Pinpoint the cell where the given text exists, returning its [x, y] midpoint coordinate. 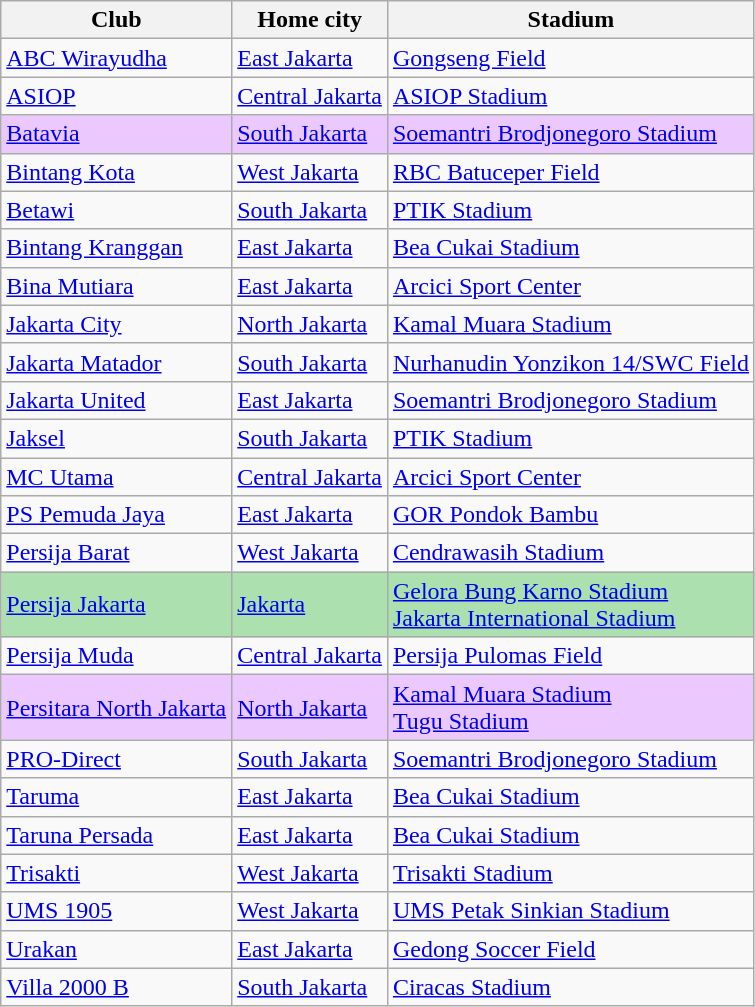
Persija Barat [116, 553]
Jakarta Matador [116, 362]
PRO-Direct [116, 759]
RBC Batuceper Field [570, 172]
Taruna Persada [116, 835]
GOR Pondok Bambu [570, 515]
Jakarta City [116, 324]
Villa 2000 B [116, 987]
Ciracas Stadium [570, 987]
ABC Wirayudha [116, 58]
ASIOP [116, 96]
Trisakti Stadium [570, 873]
Gedong Soccer Field [570, 949]
Jakarta United [116, 400]
Jaksel [116, 438]
Kamal Muara Stadium [570, 324]
Bintang Kranggan [116, 248]
Persitara North Jakarta [116, 708]
Kamal Muara StadiumTugu Stadium [570, 708]
ASIOP Stadium [570, 96]
Batavia [116, 134]
Betawi [116, 210]
Home city [310, 20]
Bintang Kota [116, 172]
Persija Muda [116, 656]
Persija Pulomas Field [570, 656]
UMS 1905 [116, 911]
Trisakti [116, 873]
Club [116, 20]
Persija Jakarta [116, 604]
UMS Petak Sinkian Stadium [570, 911]
Cendrawasih Stadium [570, 553]
MC Utama [116, 477]
Nurhanudin Yonzikon 14/SWC Field [570, 362]
Gelora Bung Karno StadiumJakarta International Stadium [570, 604]
Urakan [116, 949]
Stadium [570, 20]
Jakarta [310, 604]
Bina Mutiara [116, 286]
Gongseng Field [570, 58]
PS Pemuda Jaya [116, 515]
Taruma [116, 797]
